Find where the given text appears and provide that cell's center as (X, Y) coordinate. 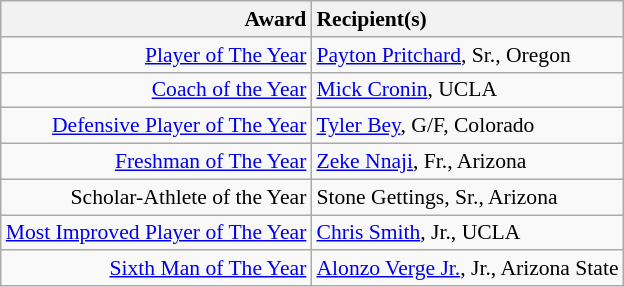
Tyler Bey, G/F, Colorado (467, 126)
Scholar-Athlete of the Year (156, 197)
Most Improved Player of The Year (156, 233)
Freshman of The Year (156, 162)
Coach of the Year (156, 90)
Mick Cronin, UCLA (467, 90)
Award (156, 19)
Sixth Man of The Year (156, 269)
Zeke Nnaji, Fr., Arizona (467, 162)
Recipient(s) (467, 19)
Payton Pritchard, Sr., Oregon (467, 55)
Defensive Player of The Year (156, 126)
Alonzo Verge Jr., Jr., Arizona State (467, 269)
Chris Smith, Jr., UCLA (467, 233)
Stone Gettings, Sr., Arizona (467, 197)
Player of The Year (156, 55)
